For the text-containing cell, return its midpoint in [x, y] coordinate format. 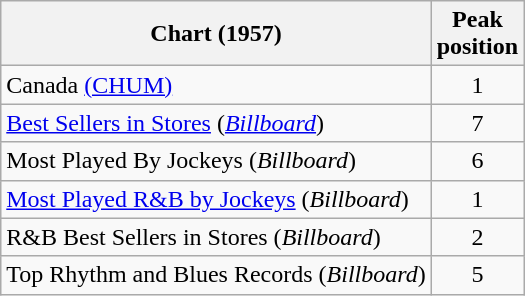
6 [477, 161]
Best Sellers in Stores (Billboard) [216, 123]
R&B Best Sellers in Stores (Billboard) [216, 237]
7 [477, 123]
2 [477, 237]
Most Played By Jockeys (Billboard) [216, 161]
Most Played R&B by Jockeys (Billboard) [216, 199]
Chart (1957) [216, 34]
Canada (CHUM) [216, 85]
5 [477, 275]
Peakposition [477, 34]
Top Rhythm and Blues Records (Billboard) [216, 275]
